Pinpoint the cell where the given text exists, returning its (x, y) midpoint coordinate. 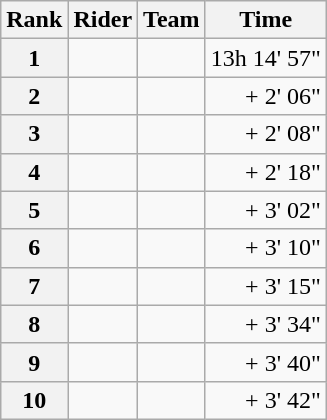
+ 3' 34" (266, 324)
1 (34, 58)
6 (34, 248)
+ 3' 42" (266, 400)
4 (34, 172)
Rider (103, 20)
3 (34, 134)
10 (34, 400)
+ 3' 10" (266, 248)
13h 14' 57" (266, 58)
7 (34, 286)
Time (266, 20)
+ 3' 15" (266, 286)
9 (34, 362)
+ 3' 02" (266, 210)
+ 2' 08" (266, 134)
+ 2' 06" (266, 96)
+ 3' 40" (266, 362)
8 (34, 324)
2 (34, 96)
Rank (34, 20)
5 (34, 210)
Team (172, 20)
+ 2' 18" (266, 172)
